Extract the (X, Y) coordinate from the center of the cell holding the provided text.  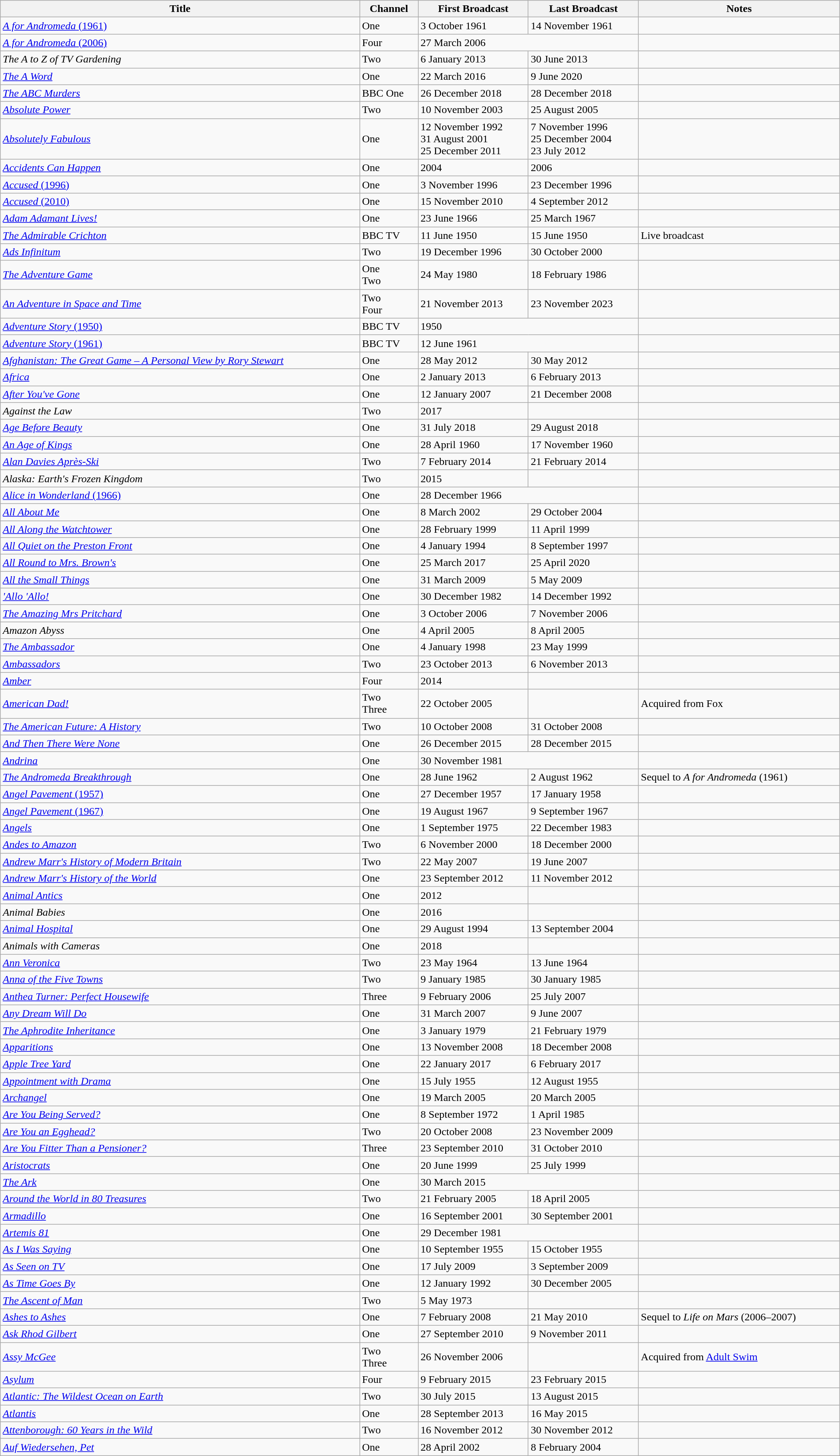
20 June 1999 (473, 1165)
Anthea Turner: Perfect Housewife (180, 996)
Apparitions (180, 1047)
4 January 1994 (473, 546)
2 August 1962 (583, 777)
Africa (180, 377)
Absolute Power (180, 110)
Absolutely Fabulous (180, 139)
13 September 2004 (583, 929)
27 December 1957 (473, 794)
26 November 2006 (473, 1356)
First Broadcast (473, 9)
1 April 1985 (583, 1115)
30 December 1982 (473, 597)
28 April 1960 (473, 445)
28 April 2002 (473, 1447)
Andrina (180, 760)
The Aphrodite Inheritance (180, 1030)
9 January 1985 (473, 980)
6 November 2013 (583, 664)
8 April 2005 (583, 630)
Live broadcast (739, 235)
23 September 2012 (473, 878)
Attenborough: 60 Years in the Wild (180, 1430)
The A Word (180, 76)
Ann Veronica (180, 963)
All Round to Mrs. Brown's (180, 563)
Apple Tree Yard (180, 1064)
31 July 2018 (473, 428)
3 October 2006 (473, 613)
29 August 1994 (473, 929)
2017 (473, 411)
Channel (389, 9)
22 December 1983 (583, 828)
30 December 2005 (583, 1283)
16 November 2012 (473, 1430)
15 October 1955 (583, 1249)
Adventure Story (1961) (180, 344)
8 September 1972 (473, 1115)
22 January 2017 (473, 1064)
30 September 2001 (583, 1216)
Notes (739, 9)
22 March 2016 (473, 76)
Are You Being Served? (180, 1115)
7 November 2006 (583, 613)
10 September 1955 (473, 1249)
Alaska: Earth's Frozen Kingdom (180, 478)
The Admirable Crichton (180, 235)
All About Me (180, 512)
26 December 2018 (473, 93)
30 May 2012 (583, 360)
Assy McGee (180, 1356)
Acquired from Adult Swim (739, 1356)
30 November 1981 (528, 760)
As Seen on TV (180, 1266)
12 November 1992 31 August 2001 25 December 2011 (473, 139)
30 October 2000 (583, 252)
One Two (389, 275)
24 May 1980 (473, 275)
The Adventure Game (180, 275)
Artemis 81 (180, 1233)
Angel Pavement (1967) (180, 811)
23 May 1999 (583, 647)
Adventure Story (1950) (180, 327)
21 November 2013 (473, 304)
Appointment with Drama (180, 1081)
20 October 2008 (473, 1132)
11 June 1950 (473, 235)
17 July 2009 (473, 1266)
7 February 2008 (473, 1317)
4 April 2005 (473, 630)
Accidents Can Happen (180, 168)
21 February 2014 (583, 461)
Acquired from Fox (739, 704)
Aristocrats (180, 1165)
As Time Goes By (180, 1283)
Sequel to A for Andromeda (1961) (739, 777)
31 March 2009 (473, 580)
15 November 2010 (473, 201)
Animal Antics (180, 895)
7 February 2014 (473, 461)
30 March 2015 (528, 1182)
Andrew Marr's History of the World (180, 878)
25 August 2005 (583, 110)
21 February 2005 (473, 1199)
Against the Law (180, 411)
2018 (473, 946)
Age Before Beauty (180, 428)
Atlantic: The Wildest Ocean on Earth (180, 1397)
Any Dream Will Do (180, 1013)
22 May 2007 (473, 862)
5 May 1973 (473, 1300)
Are You Fitter Than a Pensioner? (180, 1148)
15 July 1955 (473, 1081)
28 May 2012 (473, 360)
3 October 1961 (473, 26)
30 July 2015 (473, 1397)
14 November 1961 (583, 26)
Amazon Abyss (180, 630)
4 September 2012 (583, 201)
4 January 1998 (473, 647)
21 February 1979 (583, 1030)
23 September 2010 (473, 1148)
Last Broadcast (583, 9)
After You've Gone (180, 394)
21 May 2010 (583, 1317)
14 December 1992 (583, 597)
13 June 1964 (583, 963)
Animals with Cameras (180, 946)
Two Four (389, 304)
2004 (473, 168)
Archangel (180, 1098)
17 November 1960 (583, 445)
9 February 2006 (473, 996)
As I Was Saying (180, 1249)
13 August 2015 (583, 1397)
30 November 2012 (583, 1430)
23 February 2015 (583, 1380)
3 September 2009 (583, 1266)
The Amazing Mrs Pritchard (180, 613)
23 June 1966 (473, 218)
An Age of Kings (180, 445)
16 May 2015 (583, 1413)
6 February 2017 (583, 1064)
Are You an Egghead? (180, 1132)
BBC One (389, 93)
25 July 2007 (583, 996)
19 August 1967 (473, 811)
27 September 2010 (473, 1334)
'Allo 'Allo! (180, 597)
The Ambassador (180, 647)
Atlantis (180, 1413)
8 March 2002 (473, 512)
29 December 1981 (528, 1233)
Ambassadors (180, 664)
19 March 2005 (473, 1098)
Asylum (180, 1380)
31 March 2007 (473, 1013)
12 June 1961 (528, 344)
And Then There Were None (180, 743)
23 October 2013 (473, 664)
3 January 1979 (473, 1030)
All Along the Watchtower (180, 529)
Ask Rhod Gilbert (180, 1334)
The A to Z of TV Gardening (180, 59)
30 June 2013 (583, 59)
2015 (473, 478)
31 October 2010 (583, 1148)
2016 (473, 912)
An Adventure in Space and Time (180, 304)
Angel Pavement (1957) (180, 794)
1950 (528, 327)
Around the World in 80 Treasures (180, 1199)
12 January 1992 (473, 1283)
28 December 2018 (583, 93)
Accused (2010) (180, 201)
29 August 2018 (583, 428)
Ads Infinitum (180, 252)
9 June 2007 (583, 1013)
3 November 1996 (473, 184)
23 December 1996 (583, 184)
9 September 1967 (583, 811)
21 December 2008 (583, 394)
Amber (180, 681)
Andrew Marr's History of Modern Britain (180, 862)
Andes to Amazon (180, 845)
2012 (473, 895)
20 March 2005 (583, 1098)
31 October 2008 (583, 726)
16 September 2001 (473, 1216)
The American Future: A History (180, 726)
Armadillo (180, 1216)
Anna of the Five Towns (180, 980)
Alice in Wonderland (1966) (180, 495)
7 November 1996 25 December 2004 23 July 2012 (583, 139)
A for Andromeda (2006) (180, 43)
22 October 2005 (473, 704)
28 December 1966 (528, 495)
2014 (473, 681)
23 November 2023 (583, 304)
25 July 1999 (583, 1165)
The Ark (180, 1182)
6 January 2013 (473, 59)
18 February 1986 (583, 275)
26 December 2015 (473, 743)
27 March 2006 (528, 43)
Angels (180, 828)
28 February 1999 (473, 529)
Alan Davies Après-Ski (180, 461)
18 December 2000 (583, 845)
Title (180, 9)
8 February 2004 (583, 1447)
American Dad! (180, 704)
9 June 2020 (583, 76)
25 March 2017 (473, 563)
Adam Adamant Lives! (180, 218)
Ashes to Ashes (180, 1317)
10 November 2003 (473, 110)
All Quiet on the Preston Front (180, 546)
23 November 2009 (583, 1132)
A for Andromeda (1961) (180, 26)
9 February 2015 (473, 1380)
2 January 2013 (473, 377)
30 January 1985 (583, 980)
28 December 2015 (583, 743)
15 June 1950 (583, 235)
All the Small Things (180, 580)
8 September 1997 (583, 546)
Animal Babies (180, 912)
18 April 2005 (583, 1199)
9 November 2011 (583, 1334)
28 September 2013 (473, 1413)
12 August 1955 (583, 1081)
13 November 2008 (473, 1047)
19 December 1996 (473, 252)
25 April 2020 (583, 563)
29 October 2004 (583, 512)
25 March 1967 (583, 218)
1 September 1975 (473, 828)
2006 (583, 168)
Sequel to Life on Mars (2006–2007) (739, 1317)
11 April 1999 (583, 529)
11 November 2012 (583, 878)
6 November 2000 (473, 845)
17 January 1958 (583, 794)
The Ascent of Man (180, 1300)
18 December 2008 (583, 1047)
12 January 2007 (473, 394)
Accused (1996) (180, 184)
5 May 2009 (583, 580)
28 June 1962 (473, 777)
6 February 2013 (583, 377)
The ABC Murders (180, 93)
10 October 2008 (473, 726)
23 May 1964 (473, 963)
Auf Wiedersehen, Pet (180, 1447)
Animal Hospital (180, 929)
Afghanistan: The Great Game – A Personal View by Rory Stewart (180, 360)
The Andromeda Breakthrough (180, 777)
19 June 2007 (583, 862)
